Provide the [x, y] coordinate of the cell's center where the given text is located.  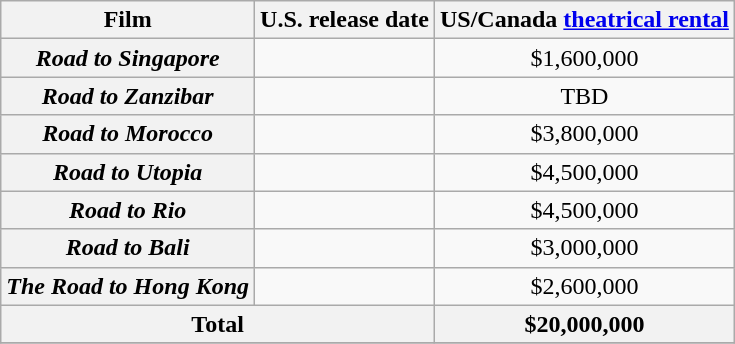
$3,000,000 [584, 248]
Film [128, 20]
Road to Zanzibar [128, 96]
Road to Morocco [128, 134]
U.S. release date [345, 20]
TBD [584, 96]
$1,600,000 [584, 58]
Road to Rio [128, 210]
Road to Bali [128, 248]
US/Canada theatrical rental [584, 20]
Road to Singapore [128, 58]
Road to Utopia [128, 172]
$2,600,000 [584, 286]
The Road to Hong Kong [128, 286]
$3,800,000 [584, 134]
Total [218, 324]
$20,000,000 [584, 324]
